Return the [X, Y] coordinate for the center point of the cell that contains the specified text.  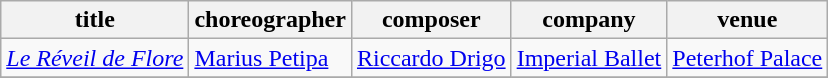
company [589, 20]
title [95, 20]
Le Réveil de Flore [95, 58]
Marius Petipa [270, 58]
composer [431, 20]
choreographer [270, 20]
Peterhof Palace [748, 58]
Imperial Ballet [589, 58]
venue [748, 20]
Riccardo Drigo [431, 58]
